Output the (X, Y) coordinate of the center of the cell containing the given text.  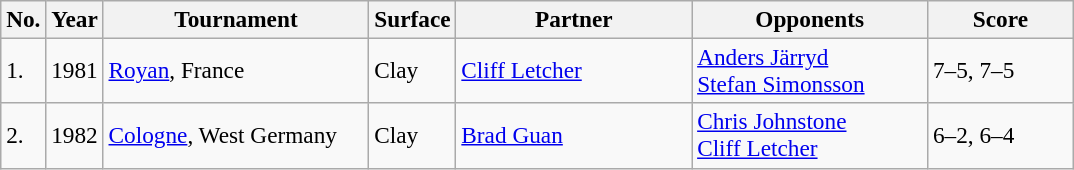
Score (1001, 19)
Anders Järryd Stefan Simonsson (810, 70)
Brad Guan (574, 136)
2. (24, 136)
Royan, France (236, 70)
Tournament (236, 19)
1981 (74, 70)
Year (74, 19)
7–5, 7–5 (1001, 70)
No. (24, 19)
Cologne, West Germany (236, 136)
Surface (412, 19)
Chris Johnstone Cliff Letcher (810, 136)
Cliff Letcher (574, 70)
Partner (574, 19)
1. (24, 70)
Opponents (810, 19)
6–2, 6–4 (1001, 136)
1982 (74, 136)
